Find where the given text appears and provide that cell's center as (X, Y) coordinate. 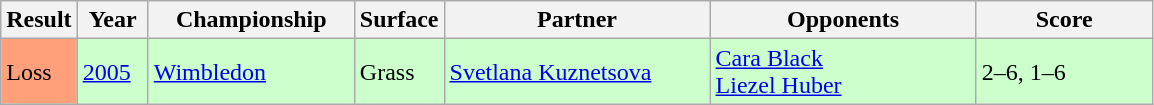
2005 (112, 72)
Surface (399, 20)
2–6, 1–6 (1064, 72)
Cara Black Liezel Huber (843, 72)
Championship (251, 20)
Loss (39, 72)
Opponents (843, 20)
Score (1064, 20)
Wimbledon (251, 72)
Year (112, 20)
Result (39, 20)
Svetlana Kuznetsova (577, 72)
Grass (399, 72)
Partner (577, 20)
